Search for the cell housing the specified text and yield its (x, y) center coordinate. 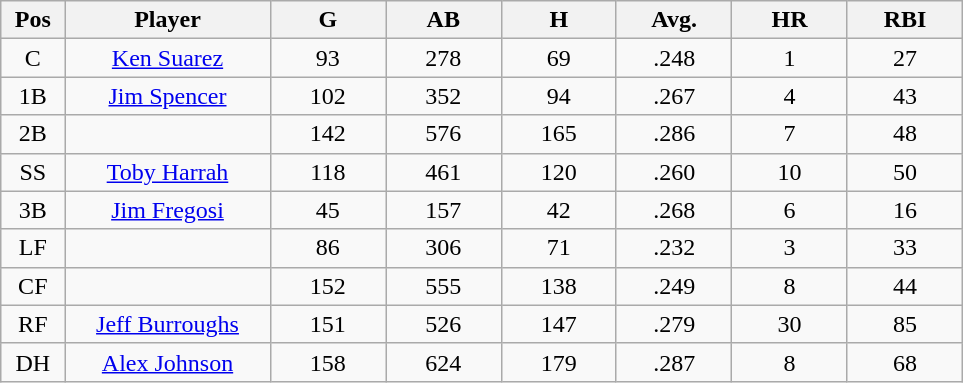
Alex Johnson (168, 362)
Jim Spencer (168, 96)
306 (444, 248)
HR (790, 20)
1B (33, 96)
7 (790, 134)
.287 (674, 362)
AB (444, 20)
118 (328, 172)
42 (558, 210)
DH (33, 362)
27 (905, 58)
4 (790, 96)
Avg. (674, 20)
Ken Suarez (168, 58)
CF (33, 286)
.279 (674, 324)
50 (905, 172)
Jeff Burroughs (168, 324)
68 (905, 362)
71 (558, 248)
2B (33, 134)
45 (328, 210)
102 (328, 96)
94 (558, 96)
576 (444, 134)
Player (168, 20)
147 (558, 324)
.232 (674, 248)
Jim Fregosi (168, 210)
624 (444, 362)
278 (444, 58)
.248 (674, 58)
.268 (674, 210)
H (558, 20)
SS (33, 172)
48 (905, 134)
179 (558, 362)
152 (328, 286)
1 (790, 58)
93 (328, 58)
C (33, 58)
526 (444, 324)
158 (328, 362)
3B (33, 210)
142 (328, 134)
165 (558, 134)
.286 (674, 134)
.249 (674, 286)
.260 (674, 172)
.267 (674, 96)
10 (790, 172)
33 (905, 248)
151 (328, 324)
LF (33, 248)
85 (905, 324)
Pos (33, 20)
6 (790, 210)
352 (444, 96)
G (328, 20)
86 (328, 248)
43 (905, 96)
Toby Harrah (168, 172)
44 (905, 286)
3 (790, 248)
120 (558, 172)
16 (905, 210)
138 (558, 286)
461 (444, 172)
157 (444, 210)
69 (558, 58)
30 (790, 324)
RF (33, 324)
555 (444, 286)
RBI (905, 20)
